Extract the (X, Y) coordinate from the center of the cell holding the provided text.  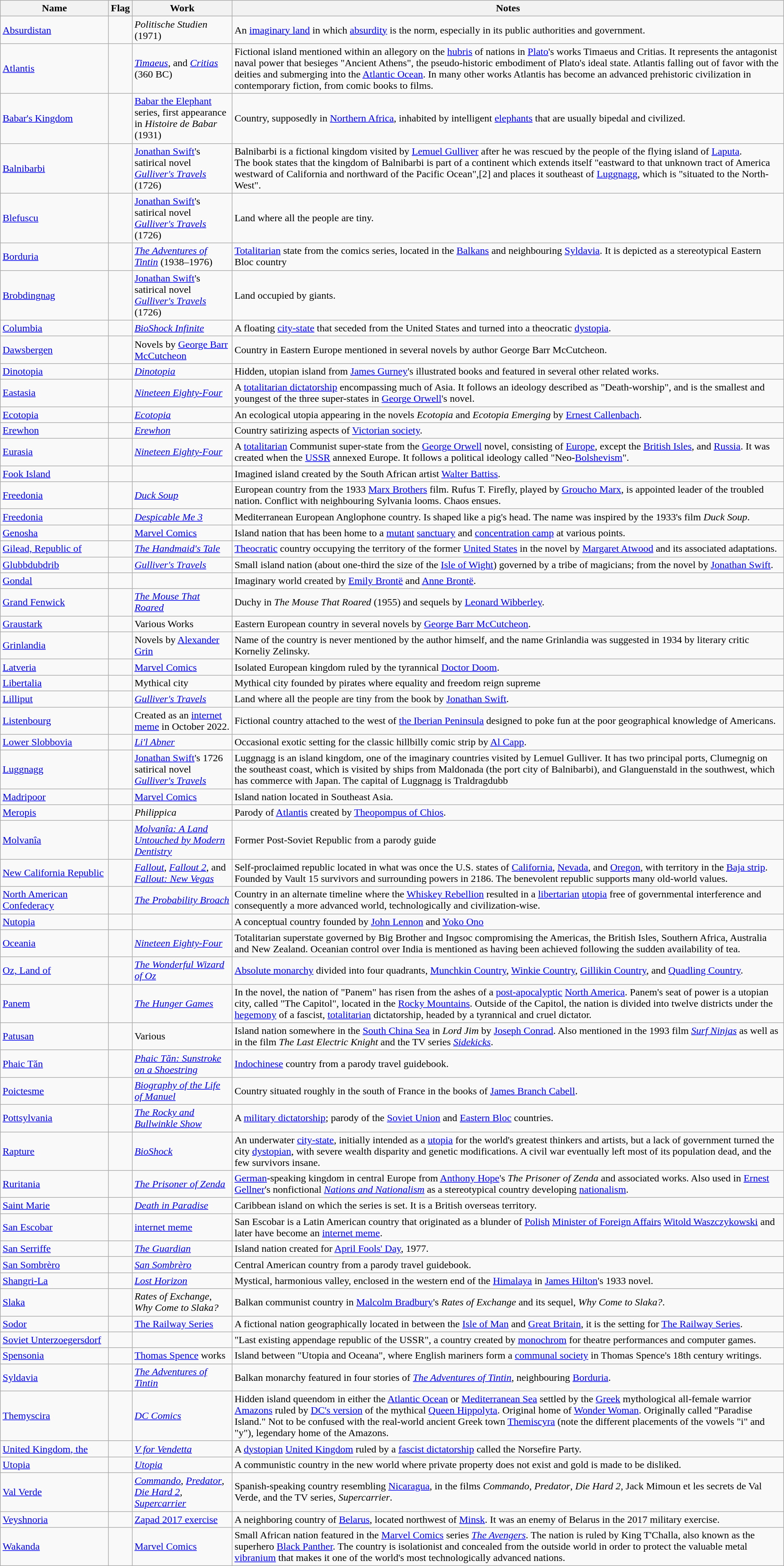
Politische Studien (1971) (183, 30)
Created as an internet meme in October 2022. (183, 721)
Phaic Tăn (54, 1063)
Balnibarbi (54, 168)
A communistic country in the new world where private property does not exist and gold is made to be disliked. (508, 1465)
Mystical, harmonious valley, enclosed in the western end of the Himalaya in James Hilton's 1933 novel. (508, 1281)
Novels by George Barr McCutcheon (183, 349)
Eastasia (54, 393)
Pottsylvania (54, 1118)
BioShock (183, 1151)
Fictional country attached to the west of the Iberian Peninsula designed to poke fun at the poor geographical knowledge of Americans. (508, 721)
Genosha (54, 533)
Themyscira (54, 1416)
Totalitarian state from the comics series, located in the Balkans and neighbouring Syldavia. It is depicted as a stereotypical Eastern Bloc country (508, 256)
Babar's Kingdom (54, 118)
BioShock Infinite (183, 328)
Columbia (54, 328)
Luggnagg (54, 770)
Novels by Alexander Grin (183, 645)
Listenbourg (54, 721)
A dystopian United Kingdom ruled by a fascist dictatorship called the Norsefire Party. (508, 1449)
internet meme (183, 1227)
A military dictatorship; parody of the Soviet Union and Eastern Bloc countries. (508, 1118)
Lilliput (54, 699)
Glubbdubdrib (54, 565)
Mythical city (183, 683)
Island nation located in Southeast Asia. (508, 797)
The Guardian (183, 1249)
North American Confederacy (54, 900)
Timaeus, and Critias (360 BC) (183, 69)
The Rocky and Bullwinkle Show (183, 1118)
Absolute monarchy divided into four quadrants, Munchkin Country, Winkie Country, Gillikin Country, and Quadling Country. (508, 970)
The Prisoner of Zenda (183, 1184)
Atlantis (54, 69)
Philippica (183, 813)
Fallout, Fallout 2, and Fallout: New Vegas (183, 873)
Notes (508, 8)
Island between "Utopia and Oceana", where English mariners form a communal society in Thomas Spence's 18th century writings. (508, 1356)
"Last existing appendage republic of the USSR", a country created by monochrom for theatre performances and computer games. (508, 1340)
Li'l Abner (183, 742)
Poictesme (54, 1091)
Mythical city founded by pirates where equality and freedom reign supreme (508, 683)
The Hunger Games (183, 1003)
An ecological utopia appearing in the novels Ecotopia and Ecotopia Emerging by Ernest Callenbach. (508, 414)
Rapture (54, 1151)
Country, supposedly in Northern Africa, inhabited by intelligent elephants that are usually bipedal and civilized. (508, 118)
Imagined island created by the South African artist Walter Battiss. (508, 474)
Patusan (54, 1036)
Island nation created for April Fools' Day, 1977. (508, 1249)
Rates of Exchange, Why Come to Slaka? (183, 1302)
Babar the Elephant series, first appearance in Histoire de Babar (1931) (183, 118)
Molvanîa (54, 840)
Libertalia (54, 683)
The Probability Broach (183, 900)
Panem (54, 1003)
Country in Eastern Europe mentioned in several novels by author George Barr McCutcheon. (508, 349)
Soviet Unterzoegersdorf (54, 1340)
Nutopia (54, 922)
Gondal (54, 581)
The Wonderful Wizard of Oz (183, 970)
Imaginary world created by Emily Brontë and Anne Brontë. (508, 581)
Grand Fenwick (54, 602)
A conceptual country founded by John Lennon and Yoko Ono (508, 922)
Saint Marie (54, 1206)
Land occupied by giants. (508, 295)
Country satirizing aspects of Victorian society. (508, 431)
Oceania (54, 943)
An imaginary land in which absurdity is the norm, especially in its public authorities and government. (508, 30)
Occasional exotic setting for the classic hillbilly comic strip by Al Capp. (508, 742)
V for Vendetta (183, 1449)
Caribbean island on which the series is set. It is a British overseas territory. (508, 1206)
Work (183, 8)
Brobdingnag (54, 295)
The Adventures of Tintin (1938–1976) (183, 256)
Veyshnoria (54, 1519)
Shangri-La (54, 1281)
DC Comics (183, 1416)
A floating city-state that seceded from the United States and turned into a theocratic dystopia. (508, 328)
Land where all the people are tiny. (508, 218)
The Mouse That Roared (183, 602)
Blefuscu (54, 218)
Balkan communist country in Malcolm Bradbury's Rates of Exchange and its sequel, Why Come to Slaka?. (508, 1302)
Ruritania (54, 1184)
Wakanda (54, 1547)
A fictional nation geographically located in between the Isle of Man and Great Britain, it is the setting for The Railway Series. (508, 1324)
Small island nation (about one-third the size of the Isle of Wight) governed by a tribe of magicians; from the novel by Jonathan Swift. (508, 565)
Graustark (54, 624)
Slaka (54, 1302)
Absurdistan (54, 30)
Molvanîa: A Land Untouched by Modern Dentistry (183, 840)
Biography of the Life of Manuel (183, 1091)
San Serriffe (54, 1249)
Balkan monarchy featured in four stories of The Adventures of Tintin, neighbouring Borduria. (508, 1377)
Name of the country is never mentioned by the author himself, and the name Grinlandia was suggested in 1934 by literary critic Korneliy Zelinsky. (508, 645)
Various Works (183, 624)
Jonathan Swift's 1726 satirical novel Gulliver's Travels (183, 770)
San Escobar (54, 1227)
Duck Soup (183, 495)
Oz, Land of (54, 970)
Gilead, Republic of (54, 549)
Parody of Atlantis created by Theopompus of Chios. (508, 813)
Grinlandia (54, 645)
Theocratic country occupying the territory of the former United States in the novel by Margaret Atwood and its associated adaptations. (508, 549)
New California Republic (54, 873)
Isolated European kingdom ruled by the tyrannical Doctor Doom. (508, 667)
Various (183, 1036)
Former Post-Soviet Republic from a parody guide (508, 840)
Central American country from a parody travel guidebook. (508, 1265)
Island nation that has been home to a mutant sanctuary and concentration camp at various points. (508, 533)
Val Verde (54, 1492)
The Handmaid's Tale (183, 549)
Flag (120, 8)
Death in Paradise (183, 1206)
Eurasia (54, 452)
Despicable Me 3 (183, 517)
Indochinese country from a parody travel guidebook. (508, 1063)
Dawsbergen (54, 349)
Land where all the people are tiny from the book by Jonathan Swift. (508, 699)
Phaic Tăn: Sunstroke on a Shoestring (183, 1063)
United Kingdom, the (54, 1449)
Hidden, utopian island from James Gurney's illustrated books and featured in several other related works. (508, 371)
Eastern European country in several novels by George Barr McCutcheon. (508, 624)
Meropis (54, 813)
Commando, Predator, Die Hard 2, Supercarrier (183, 1492)
Mediterranean European Anglophone country. Is shaped like a pig's head. The name was inspired by the 1933's film Duck Soup. (508, 517)
The Adventures of Tintin (183, 1377)
Zapad 2017 exercise (183, 1519)
Borduria (54, 256)
Duchy in The Mouse That Roared (1955) and sequels by Leonard Wibberley. (508, 602)
Syldavia (54, 1377)
Fook Island (54, 474)
Madripoor (54, 797)
Country situated roughly in the south of France in the books of James Branch Cabell. (508, 1091)
Name (54, 8)
Thomas Spence works (183, 1356)
Lower Slobbovia (54, 742)
Sodor (54, 1324)
The Railway Series (183, 1324)
A neighboring country of Belarus, located northwest of Minsk. It was an enemy of Belarus in the 2017 military exercise. (508, 1519)
Spensonia (54, 1356)
Lost Horizon (183, 1281)
Latveria (54, 667)
